Return the (X, Y) coordinate for the center point of the cell that contains the specified text.  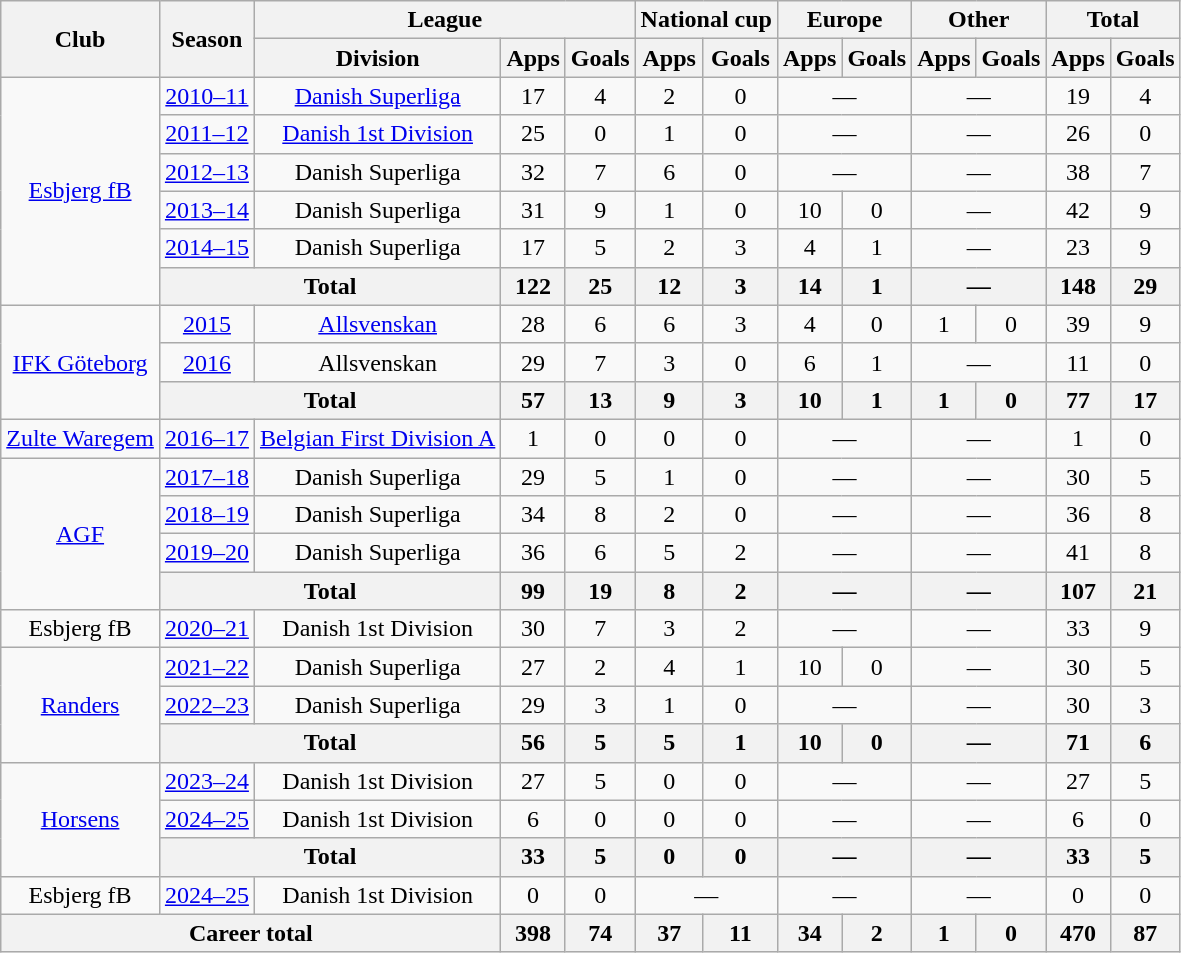
21 (1145, 591)
2013–14 (206, 210)
2016–17 (206, 438)
Career total (251, 933)
2010–11 (206, 96)
2018–19 (206, 515)
26 (1078, 134)
Season (206, 39)
28 (533, 324)
2015 (206, 324)
2014–15 (206, 248)
56 (533, 743)
74 (600, 933)
77 (1078, 400)
87 (1145, 933)
41 (1078, 553)
57 (533, 400)
2016 (206, 362)
99 (533, 591)
37 (669, 933)
Other (979, 20)
398 (533, 933)
39 (1078, 324)
League (444, 20)
31 (533, 210)
2012–13 (206, 172)
2020–21 (206, 629)
122 (533, 286)
470 (1078, 933)
2019–20 (206, 553)
2021–22 (206, 667)
Belgian First Division A (377, 438)
Club (80, 39)
2011–12 (206, 134)
AGF (80, 534)
71 (1078, 743)
12 (669, 286)
Randers (80, 705)
23 (1078, 248)
National cup (706, 20)
14 (809, 286)
42 (1078, 210)
2017–18 (206, 477)
Horsens (80, 819)
Zulte Waregem (80, 438)
32 (533, 172)
2023–24 (206, 781)
38 (1078, 172)
Europe (844, 20)
Division (377, 58)
IFK Göteborg (80, 362)
2022–23 (206, 705)
13 (600, 400)
107 (1078, 591)
148 (1078, 286)
